Search for the cell housing the specified text and yield its [x, y] center coordinate. 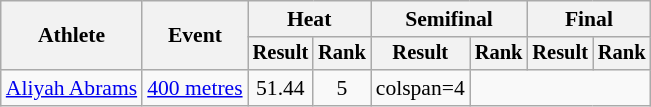
Event [194, 36]
colspan=4 [420, 88]
Heat [310, 19]
Semifinal [450, 19]
Aliyah Abrams [72, 88]
Athlete [72, 36]
400 metres [194, 88]
5 [342, 88]
Final [588, 19]
51.44 [281, 88]
